Search for the cell housing the specified text and yield its (X, Y) center coordinate. 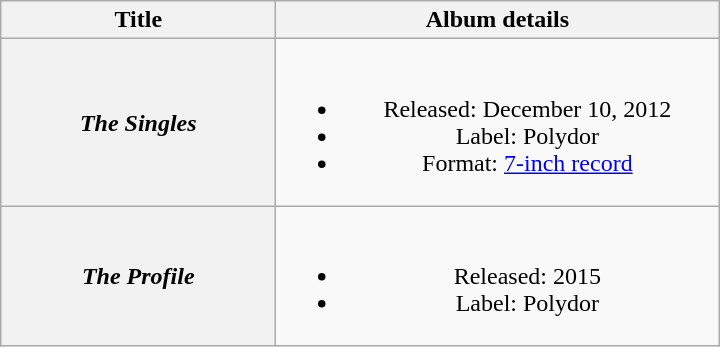
Album details (498, 20)
Released: 2015Label: Polydor (498, 276)
Title (138, 20)
The Profile (138, 276)
The Singles (138, 122)
Released: December 10, 2012Label: PolydorFormat: 7-inch record (498, 122)
